Search for the cell housing the specified text and yield its [x, y] center coordinate. 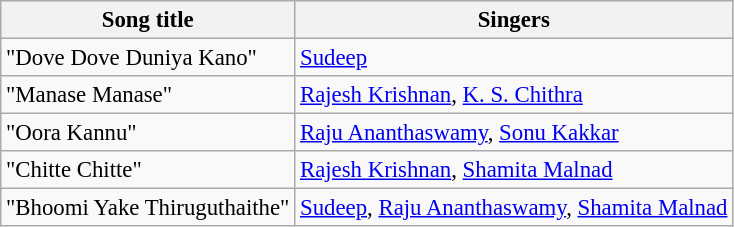
Rajesh Krishnan, Shamita Malnad [514, 170]
Rajesh Krishnan, K. S. Chithra [514, 95]
Sudeep, Raju Ananthaswamy, Shamita Malnad [514, 208]
Singers [514, 20]
"Bhoomi Yake Thiruguthaithe" [148, 208]
Raju Ananthaswamy, Sonu Kakkar [514, 133]
Song title [148, 20]
"Manase Manase" [148, 95]
"Oora Kannu" [148, 133]
"Dove Dove Duniya Kano" [148, 58]
"Chitte Chitte" [148, 170]
Sudeep [514, 58]
